For the text-containing cell, return its midpoint in [X, Y] coordinate format. 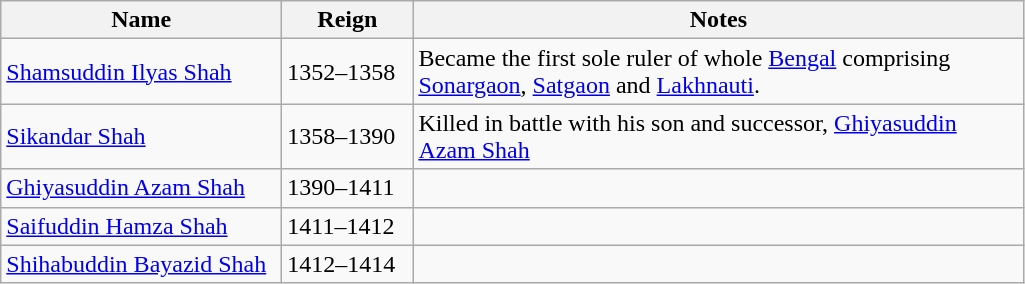
Name [142, 20]
Reign [348, 20]
Saifuddin Hamza Shah [142, 226]
Sikandar Shah [142, 136]
Notes [718, 20]
1411–1412 [348, 226]
Killed in battle with his son and successor, Ghiyasuddin Azam Shah [718, 136]
Shihabuddin Bayazid Shah [142, 264]
1352–1358 [348, 72]
1412–1414 [348, 264]
Became the first sole ruler of whole Bengal comprising Sonargaon, Satgaon and Lakhnauti. [718, 72]
1390–1411 [348, 188]
1358–1390 [348, 136]
Ghiyasuddin Azam Shah [142, 188]
Shamsuddin Ilyas Shah [142, 72]
